Determine the (x, y) coordinate at the center of the cell enclosing the given text.  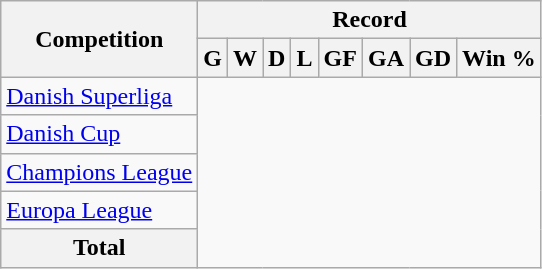
Record (370, 20)
GD (434, 58)
GA (386, 58)
Win % (500, 58)
Champions League (100, 172)
W (246, 58)
G (213, 58)
Europa League (100, 210)
L (304, 58)
Danish Cup (100, 134)
Competition (100, 39)
Total (100, 248)
Danish Superliga (100, 96)
GF (340, 58)
D (277, 58)
